Search for the cell housing the specified text and yield its [X, Y] center coordinate. 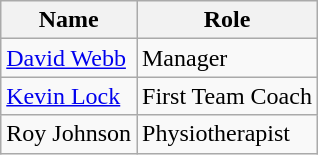
Physiotherapist [226, 134]
David Webb [69, 58]
First Team Coach [226, 96]
Kevin Lock [69, 96]
Name [69, 20]
Roy Johnson [69, 134]
Manager [226, 58]
Role [226, 20]
